Return (x, y) of the center of cell containing provided text 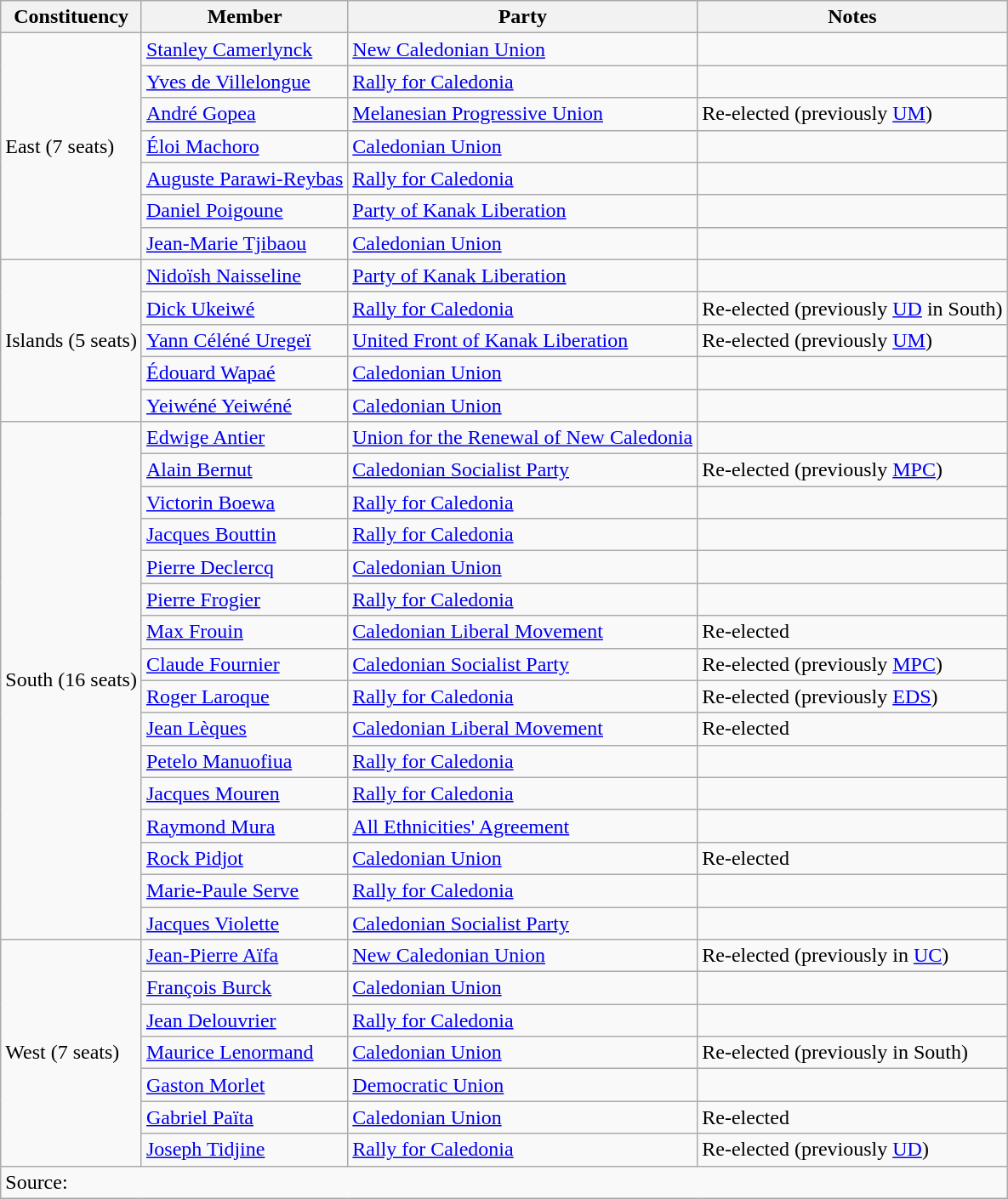
United Front of Kanak Liberation (522, 340)
Yves de Villelongue (244, 82)
Jean Delouvrier (244, 1020)
Jacques Violette (244, 923)
Melanesian Progressive Union (522, 114)
Edwige Antier (244, 438)
Re-elected (previously EDS) (852, 696)
Gaston Morlet (244, 1085)
Member (244, 17)
Édouard Wapaé (244, 372)
Maurice Lenormand (244, 1053)
Re-elected (previously in UC) (852, 956)
Yann Céléné Uregeï (244, 340)
Islands (5 seats) (71, 340)
Re-elected (previously in South) (852, 1053)
François Burck (244, 988)
André Gopea (244, 114)
Democratic Union (522, 1085)
Marie-Paule Serve (244, 890)
West (7 seats) (71, 1053)
Gabriel Païta (244, 1117)
All Ethnicities' Agreement (522, 826)
Raymond Mura (244, 826)
Jean-Marie Tjibaou (244, 243)
Yeiwéné Yeiwéné (244, 406)
Jean Lèques (244, 729)
Party (522, 17)
Rock Pidjot (244, 858)
Roger Laroque (244, 696)
Pierre Frogier (244, 599)
South (16 seats) (71, 680)
Dick Ukeiwé (244, 308)
Re-elected (previously UD in South) (852, 308)
Re-elected (previously UD) (852, 1150)
Union for the Renewal of New Caledonia (522, 438)
Jacques Bouttin (244, 535)
Nidoïsh Naisseline (244, 276)
Source: (504, 1182)
Joseph Tidjine (244, 1150)
Petelo Manuofiua (244, 761)
Alain Bernut (244, 470)
Pierre Declercq (244, 567)
Constituency (71, 17)
Max Frouin (244, 632)
Auguste Parawi-Reybas (244, 179)
Daniel Poigoune (244, 211)
Victorin Boewa (244, 503)
Jean-Pierre Aïfa (244, 956)
Stanley Camerlynck (244, 49)
Claude Fournier (244, 664)
East (7 seats) (71, 146)
Éloi Machoro (244, 146)
Jacques Mouren (244, 793)
Notes (852, 17)
